Return [x, y] of the center of cell containing provided text 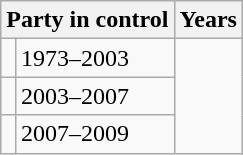
Years [208, 20]
2003–2007 [94, 96]
1973–2003 [94, 58]
Party in control [88, 20]
2007–2009 [94, 134]
